Determine the [X, Y] coordinate at the center of the cell enclosing the given text.  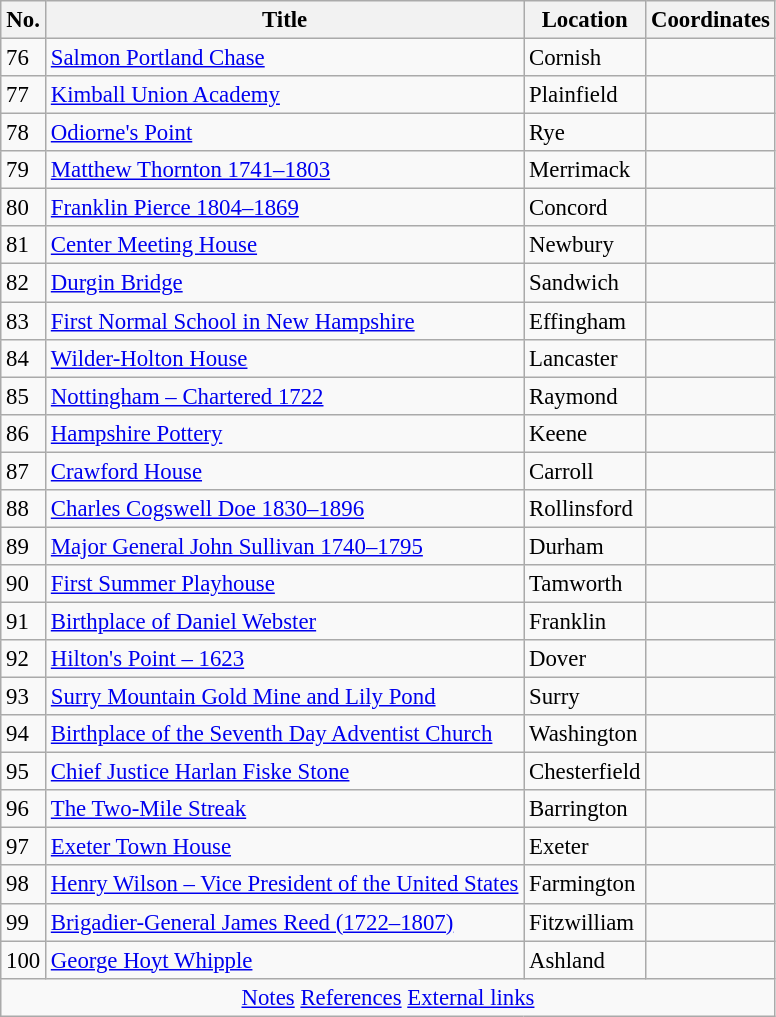
98 [24, 885]
Newbury [585, 245]
Title [285, 20]
88 [24, 509]
Center Meeting House [285, 245]
78 [24, 133]
Hilton's Point – 1623 [285, 659]
Raymond [585, 396]
Lancaster [585, 358]
Kimball Union Academy [285, 95]
Birthplace of Daniel Webster [285, 621]
Surry Mountain Gold Mine and Lily Pond [285, 697]
91 [24, 621]
80 [24, 208]
Hampshire Pottery [285, 433]
Dover [585, 659]
Concord [585, 208]
Surry [585, 697]
Ashland [585, 960]
Cornish [585, 58]
Franklin Pierce 1804–1869 [285, 208]
Fitzwilliam [585, 922]
99 [24, 922]
Brigadier-General James Reed (1722–1807) [285, 922]
85 [24, 396]
86 [24, 433]
79 [24, 170]
77 [24, 95]
76 [24, 58]
97 [24, 847]
Durham [585, 546]
Rye [585, 133]
Plainfield [585, 95]
Merrimack [585, 170]
100 [24, 960]
Exeter [585, 847]
Odiorne's Point [285, 133]
Major General John Sullivan 1740–1795 [285, 546]
Coordinates [711, 20]
Birthplace of the Seventh Day Adventist Church [285, 734]
Franklin [585, 621]
Tamworth [585, 584]
Henry Wilson – Vice President of the United States [285, 885]
Rollinsford [585, 509]
Exeter Town House [285, 847]
87 [24, 471]
Salmon Portland Chase [285, 58]
George Hoyt Whipple [285, 960]
Crawford House [285, 471]
82 [24, 283]
Wilder-Holton House [285, 358]
The Two-Mile Streak [285, 809]
Durgin Bridge [285, 283]
First Summer Playhouse [285, 584]
Carroll [585, 471]
Keene [585, 433]
Location [585, 20]
Matthew Thornton 1741–1803 [285, 170]
94 [24, 734]
83 [24, 321]
No. [24, 20]
84 [24, 358]
95 [24, 772]
Barrington [585, 809]
92 [24, 659]
Charles Cogswell Doe 1830–1896 [285, 509]
Sandwich [585, 283]
96 [24, 809]
Farmington [585, 885]
81 [24, 245]
Chief Justice Harlan Fiske Stone [285, 772]
Effingham [585, 321]
Nottingham – Chartered 1722 [285, 396]
Washington [585, 734]
Notes References External links [388, 997]
90 [24, 584]
93 [24, 697]
Chesterfield [585, 772]
First Normal School in New Hampshire [285, 321]
89 [24, 546]
